From the cell containing the given text, extract its center point as (X, Y) coordinate. 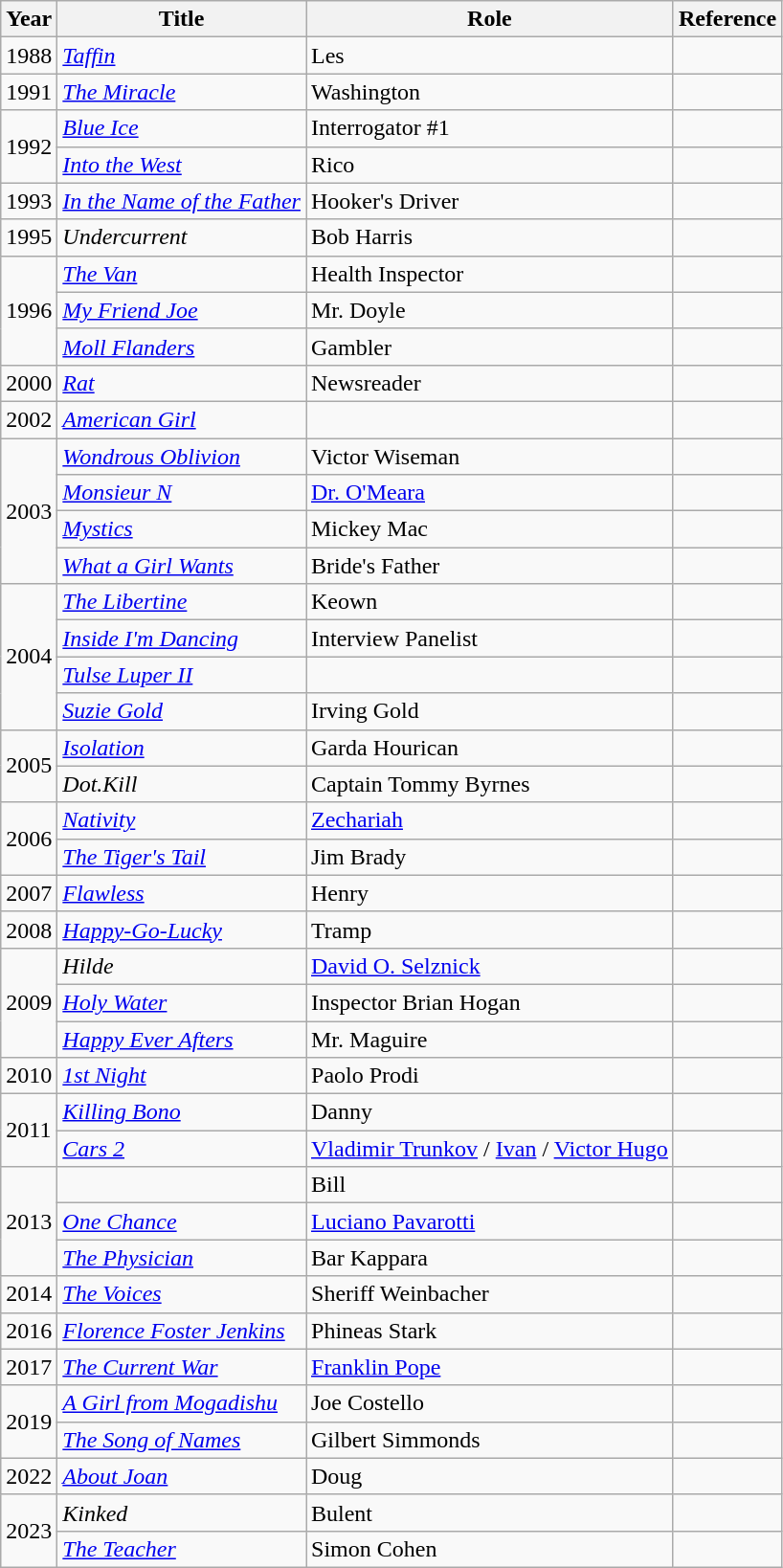
Into the West (182, 165)
Health Inspector (490, 274)
In the Name of the Father (182, 201)
The Tiger's Tail (182, 857)
1991 (29, 92)
Simon Cohen (490, 1549)
Blue Ice (182, 128)
Year (29, 19)
Bill (490, 1185)
The Miracle (182, 92)
2016 (29, 1331)
My Friend Joe (182, 310)
Cars 2 (182, 1149)
Mystics (182, 529)
1996 (29, 310)
Mickey Mac (490, 529)
Henry (490, 893)
2009 (29, 1002)
Killing Bono (182, 1112)
Gilbert Simmonds (490, 1440)
2017 (29, 1367)
The Current War (182, 1367)
Taffin (182, 56)
The Voices (182, 1294)
2019 (29, 1422)
Hooker's Driver (490, 201)
Dot.Kill (182, 784)
Victor Wiseman (490, 457)
Gambler (490, 347)
2003 (29, 511)
Mr. Maguire (490, 1039)
One Chance (182, 1221)
Newsreader (490, 383)
1993 (29, 201)
Inside I'm Dancing (182, 638)
Flawless (182, 893)
Kinked (182, 1512)
Title (182, 19)
Interview Panelist (490, 638)
The Physician (182, 1258)
Wondrous Oblivion (182, 457)
Doug (490, 1476)
Garda Hourican (490, 748)
Keown (490, 602)
2000 (29, 383)
2008 (29, 930)
2007 (29, 893)
Les (490, 56)
Moll Flanders (182, 347)
Happy Ever Afters (182, 1039)
Happy-Go-Lucky (182, 930)
Rat (182, 383)
Monsieur N (182, 493)
Hilde (182, 966)
Mr. Doyle (490, 310)
Danny (490, 1112)
Franklin Pope (490, 1367)
Phineas Stark (490, 1331)
Captain Tommy Byrnes (490, 784)
The Song of Names (182, 1440)
2006 (29, 839)
The Teacher (182, 1549)
2023 (29, 1531)
2002 (29, 419)
Jim Brady (490, 857)
Zechariah (490, 820)
2004 (29, 657)
Paolo Prodi (490, 1076)
Suzie Gold (182, 711)
Isolation (182, 748)
Reference (727, 19)
A Girl from Mogadishu (182, 1403)
David O. Selznick (490, 966)
1st Night (182, 1076)
2010 (29, 1076)
Vladimir Trunkov / Ivan / Victor Hugo (490, 1149)
Sheriff Weinbacher (490, 1294)
Bride's Father (490, 566)
What a Girl Wants (182, 566)
Florence Foster Jenkins (182, 1331)
Undercurrent (182, 237)
About Joan (182, 1476)
Interrogator #1 (490, 128)
2022 (29, 1476)
2005 (29, 766)
Bulent (490, 1512)
Bob Harris (490, 237)
Irving Gold (490, 711)
Washington (490, 92)
Bar Kappara (490, 1258)
1992 (29, 146)
The Van (182, 274)
2011 (29, 1131)
Luciano Pavarotti (490, 1221)
1995 (29, 237)
Tramp (490, 930)
Dr. O'Meara (490, 493)
American Girl (182, 419)
The Libertine (182, 602)
Holy Water (182, 1002)
Joe Costello (490, 1403)
Nativity (182, 820)
Inspector Brian Hogan (490, 1002)
2014 (29, 1294)
Role (490, 19)
Rico (490, 165)
2013 (29, 1221)
Tulse Luper II (182, 675)
1988 (29, 56)
